Detect which cell encompasses the target text, then output its [X, Y] center coordinate. 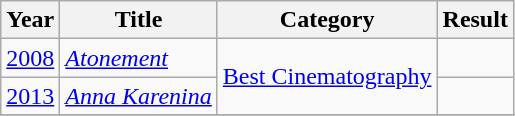
Result [475, 20]
Year [30, 20]
Atonement [139, 58]
Anna Karenina [139, 96]
Best Cinematography [327, 77]
Category [327, 20]
Title [139, 20]
2013 [30, 96]
2008 [30, 58]
